Identify which cell holds the provided text, then report its (x, y) central coordinate. 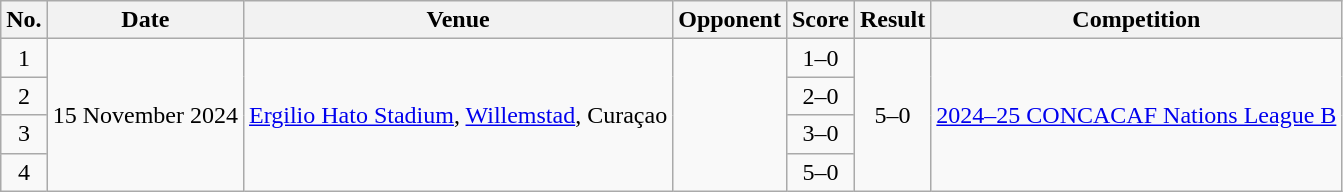
3–0 (820, 134)
Opponent (730, 20)
2024–25 CONCACAF Nations League B (1136, 115)
No. (24, 20)
3 (24, 134)
Competition (1136, 20)
4 (24, 172)
Date (145, 20)
2 (24, 96)
Result (892, 20)
15 November 2024 (145, 115)
Venue (458, 20)
2–0 (820, 96)
1 (24, 58)
Score (820, 20)
1–0 (820, 58)
Ergilio Hato Stadium, Willemstad, Curaçao (458, 115)
